Capture the cell that displays the provided text and extract its (x, y) central coordinate. 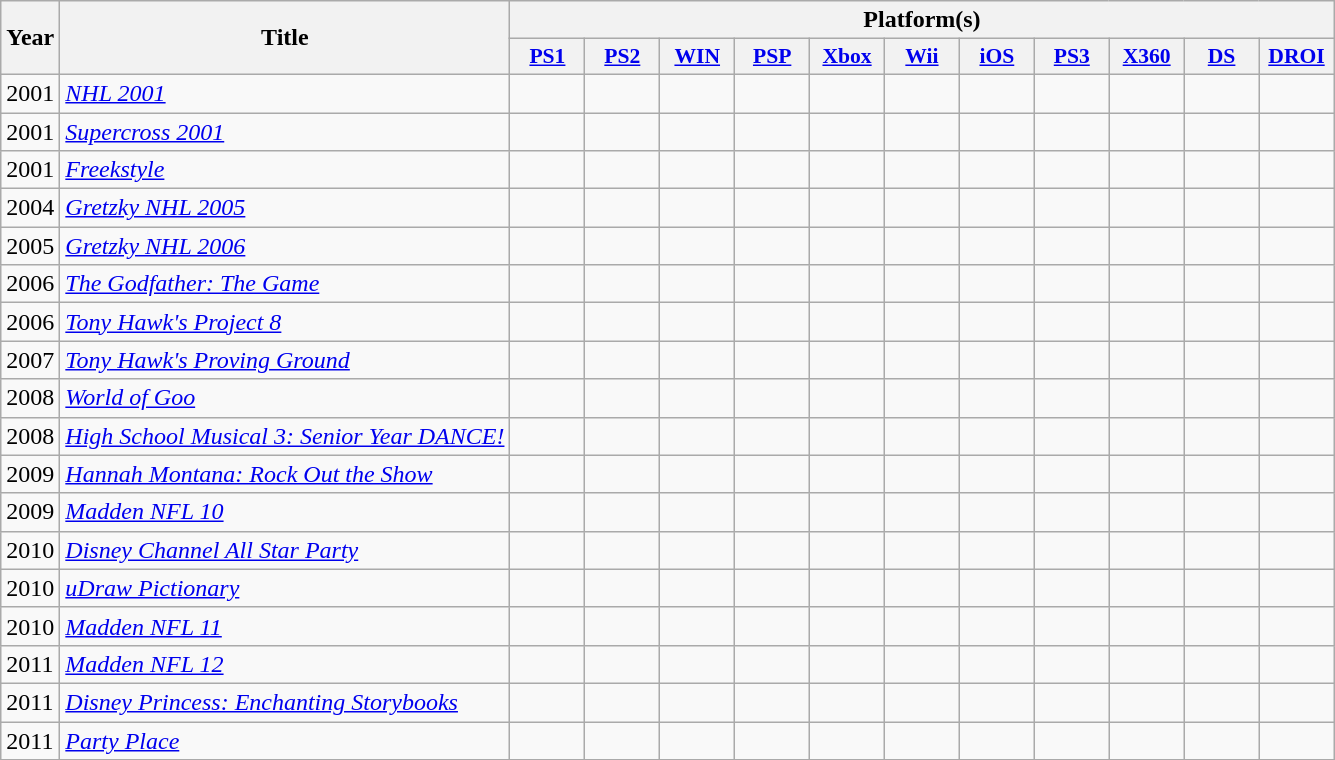
uDraw Pictionary (285, 588)
Freekstyle (285, 170)
WIN (698, 57)
2004 (30, 208)
X360 (1146, 57)
DS (1222, 57)
PS3 (1072, 57)
Supercross 2001 (285, 131)
Year (30, 38)
iOS (996, 57)
PSP (772, 57)
Platform(s) (922, 20)
PS2 (622, 57)
2007 (30, 360)
Disney Channel All Star Party (285, 550)
Tony Hawk's Proving Ground (285, 360)
Hannah Montana: Rock Out the Show (285, 474)
NHL 2001 (285, 93)
Madden NFL 10 (285, 512)
2005 (30, 246)
Gretzky NHL 2006 (285, 246)
Title (285, 38)
Xbox (848, 57)
Gretzky NHL 2005 (285, 208)
World of Goo (285, 398)
DROI (1296, 57)
Tony Hawk's Project 8 (285, 322)
Wii (922, 57)
Madden NFL 11 (285, 626)
Madden NFL 12 (285, 664)
PS1 (548, 57)
Party Place (285, 741)
The Godfather: The Game (285, 284)
Disney Princess: Enchanting Storybooks (285, 702)
High School Musical 3: Senior Year DANCE! (285, 436)
